Locate the cell with the specified text and output its [X, Y] center coordinate. 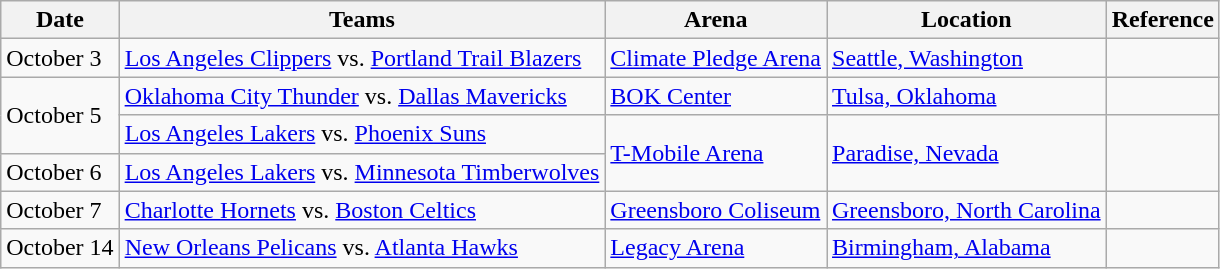
New Orleans Pelicans vs. Atlanta Hawks [362, 248]
Greensboro Coliseum [716, 210]
Los Angeles Clippers vs. Portland Trail Blazers [362, 58]
Seattle, Washington [966, 58]
Birmingham, Alabama [966, 248]
October 5 [60, 115]
Date [60, 20]
T-Mobile Arena [716, 153]
Oklahoma City Thunder vs. Dallas Mavericks [362, 96]
Climate Pledge Arena [716, 58]
Tulsa, Oklahoma [966, 96]
BOK Center [716, 96]
Los Angeles Lakers vs. Phoenix Suns [362, 134]
Charlotte Hornets vs. Boston Celtics [362, 210]
Legacy Arena [716, 248]
Reference [1162, 20]
Greensboro, North Carolina [966, 210]
October 14 [60, 248]
October 7 [60, 210]
October 6 [60, 172]
Location [966, 20]
Arena [716, 20]
Teams [362, 20]
Paradise, Nevada [966, 153]
October 3 [60, 58]
Los Angeles Lakers vs. Minnesota Timberwolves [362, 172]
